Extract the (x, y) coordinate from the center of the cell holding the provided text.  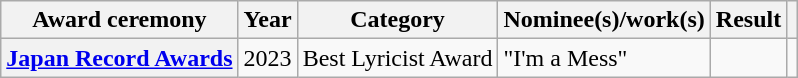
Category (398, 20)
2023 (268, 58)
Result (748, 20)
Japan Record Awards (120, 58)
"I'm a Mess" (604, 58)
Nominee(s)/work(s) (604, 20)
Best Lyricist Award (398, 58)
Year (268, 20)
Award ceremony (120, 20)
